Return the [X, Y] coordinate for the center point of the cell that contains the specified text.  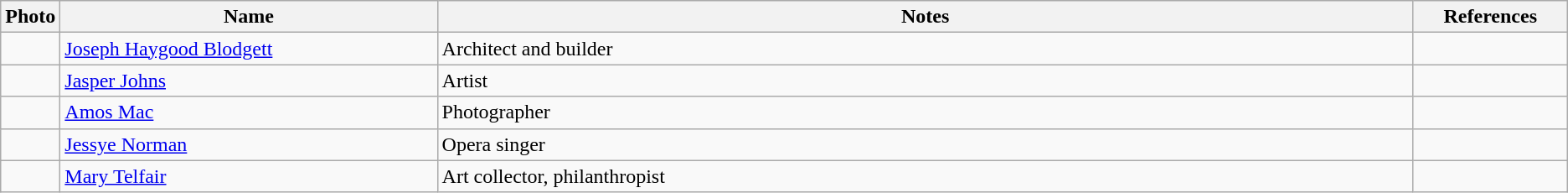
Jasper Johns [249, 81]
References [1490, 17]
Artist [925, 81]
Art collector, philanthropist [925, 176]
Name [249, 17]
Joseph Haygood Blodgett [249, 49]
Mary Telfair [249, 176]
Notes [925, 17]
Amos Mac [249, 112]
Architect and builder [925, 49]
Photographer [925, 112]
Photo [30, 17]
Opera singer [925, 144]
Jessye Norman [249, 144]
